Determine the (X, Y) coordinate at the center of the cell enclosing the given text.  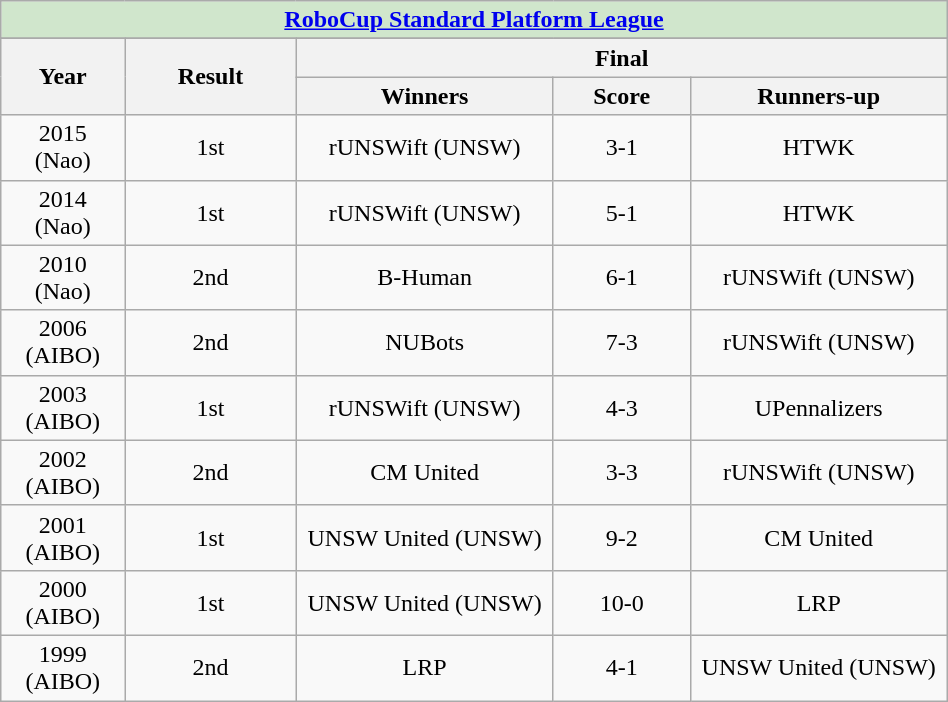
Winners (424, 96)
UPennalizers (818, 408)
1999 (AIBO) (63, 668)
2015 (Nao) (63, 148)
9-2 (622, 538)
Year (63, 77)
7-3 (622, 342)
3-3 (622, 472)
2010 (Nao) (63, 278)
2000 (AIBO) (63, 602)
Runners-up (818, 96)
NUBots (424, 342)
2014 (Nao) (63, 212)
Score (622, 96)
RoboCup Standard Platform League (474, 20)
4-1 (622, 668)
2003 (AIBO) (63, 408)
3-1 (622, 148)
Final (622, 58)
2001 (AIBO) (63, 538)
2002 (AIBO) (63, 472)
B-Human (424, 278)
4-3 (622, 408)
Result (210, 77)
10-0 (622, 602)
2006 (AIBO) (63, 342)
5-1 (622, 212)
6-1 (622, 278)
